Identify which cell holds the provided text, then report its [X, Y] central coordinate. 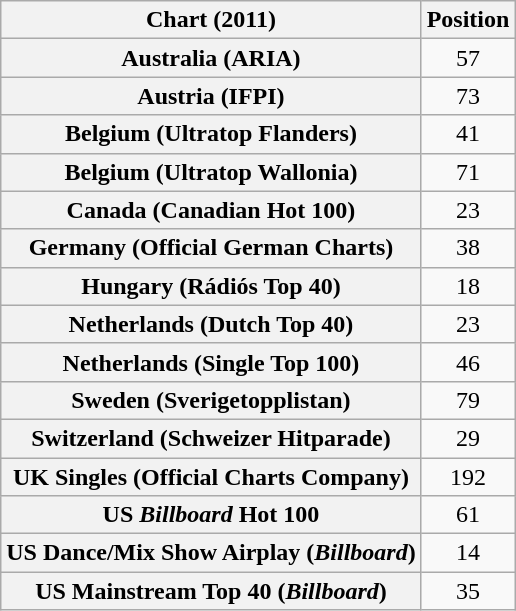
61 [468, 515]
Chart (2011) [211, 20]
79 [468, 400]
US Dance/Mix Show Airplay (Billboard) [211, 553]
46 [468, 362]
71 [468, 172]
Switzerland (Schweizer Hitparade) [211, 438]
US Billboard Hot 100 [211, 515]
Belgium (Ultratop Wallonia) [211, 172]
Australia (ARIA) [211, 58]
Netherlands (Dutch Top 40) [211, 324]
Canada (Canadian Hot 100) [211, 210]
41 [468, 134]
Hungary (Rádiós Top 40) [211, 286]
Sweden (Sverigetopplistan) [211, 400]
Netherlands (Single Top 100) [211, 362]
Position [468, 20]
Austria (IFPI) [211, 96]
UK Singles (Official Charts Company) [211, 477]
192 [468, 477]
29 [468, 438]
57 [468, 58]
14 [468, 553]
35 [468, 591]
Belgium (Ultratop Flanders) [211, 134]
18 [468, 286]
US Mainstream Top 40 (Billboard) [211, 591]
38 [468, 248]
Germany (Official German Charts) [211, 248]
73 [468, 96]
